From the cell containing the given text, extract its center point as (X, Y) coordinate. 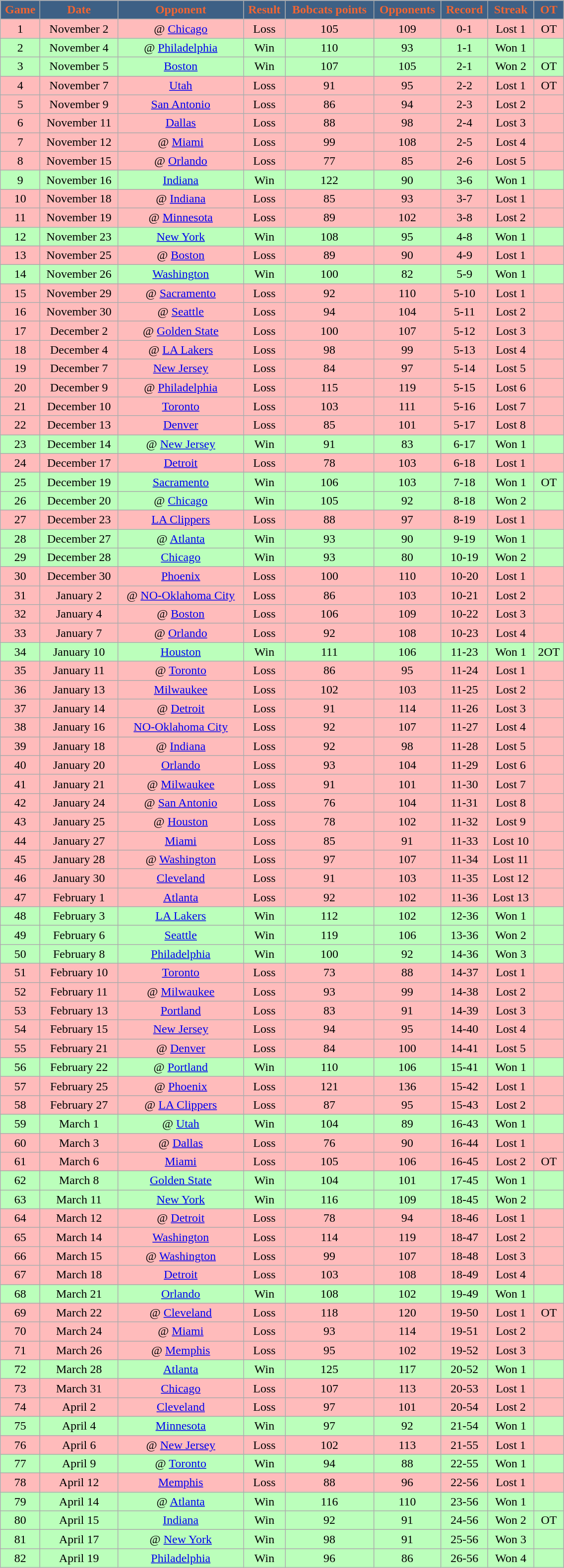
54 (20, 1029)
April 4 (79, 1426)
79 (20, 1502)
19-49 (464, 1294)
39 (20, 746)
16 (20, 312)
@ Denver (181, 1048)
7-18 (464, 482)
2-6 (464, 161)
6-17 (464, 444)
Opponents (407, 10)
32 (20, 614)
18-48 (464, 1256)
11-26 (464, 708)
33 (20, 633)
51 (20, 973)
@ Portland (181, 1067)
30 (20, 576)
87 (329, 1105)
3-6 (464, 180)
121 (329, 1086)
40 (20, 765)
72 (20, 1369)
18-49 (464, 1275)
March 28 (79, 1369)
47 (20, 897)
0-1 (464, 29)
Sacramento (181, 482)
@ LA Clippers (181, 1105)
20-54 (464, 1407)
23-56 (464, 1502)
14-36 (464, 954)
5 (20, 104)
21-54 (464, 1426)
March 11 (79, 1199)
Date (79, 10)
December 30 (79, 576)
43 (20, 821)
@ Golden State (181, 331)
21 (20, 406)
16-44 (464, 1142)
January 27 (79, 841)
24-56 (464, 1520)
March 21 (79, 1294)
16-45 (464, 1162)
January 4 (79, 614)
120 (407, 1313)
68 (20, 1294)
Record (464, 10)
April 12 (79, 1483)
November 7 (79, 85)
December 17 (79, 463)
29 (20, 558)
81 (20, 1539)
49 (20, 935)
November 9 (79, 104)
@ Utah (181, 1124)
2-5 (464, 142)
122 (329, 180)
11-34 (464, 860)
45 (20, 860)
13 (20, 255)
59 (20, 1124)
Lost 12 (511, 878)
March 24 (79, 1331)
February 1 (79, 897)
December 20 (79, 501)
@ Cleveland (181, 1313)
November 29 (79, 293)
11-35 (464, 878)
3-7 (464, 198)
64 (20, 1218)
44 (20, 841)
7 (20, 142)
December 23 (79, 519)
Streak (511, 10)
Boston (181, 66)
December 28 (79, 558)
20 (20, 387)
18-45 (464, 1199)
9-19 (464, 538)
February 3 (79, 916)
20-53 (464, 1388)
67 (20, 1275)
January 25 (79, 821)
Dallas (181, 123)
@ Phoenix (181, 1086)
Phoenix (181, 576)
6 (20, 123)
36 (20, 690)
14-37 (464, 973)
January 14 (79, 708)
56 (20, 1067)
8-18 (464, 501)
December 27 (79, 538)
5-14 (464, 369)
14-40 (464, 1029)
Opponent (181, 10)
@ Houston (181, 821)
November 23 (79, 237)
LA Clippers (181, 519)
@ Dallas (181, 1142)
Lost 9 (511, 821)
Result (264, 10)
March 18 (79, 1275)
23 (20, 444)
Memphis (181, 1483)
February 10 (79, 973)
63 (20, 1199)
15 (20, 293)
Won 4 (511, 1558)
57 (20, 1086)
March 26 (79, 1350)
Lost 10 (511, 841)
@ NO-Oklahoma City (181, 595)
14-41 (464, 1048)
15-43 (464, 1105)
April 19 (79, 1558)
22-55 (464, 1464)
March 22 (79, 1313)
25-56 (464, 1539)
March 15 (79, 1256)
15-42 (464, 1086)
10-23 (464, 633)
55 (20, 1048)
@ Minnesota (181, 217)
Houston (181, 652)
14-39 (464, 1010)
@ Memphis (181, 1350)
Seattle (181, 935)
5-16 (464, 406)
11-29 (464, 765)
17-45 (464, 1181)
5-11 (464, 312)
@ San Antonio (181, 803)
20-52 (464, 1369)
November 15 (79, 161)
@ Sacramento (181, 293)
11-23 (464, 652)
March 6 (79, 1162)
January 18 (79, 746)
70 (20, 1331)
April 14 (79, 1502)
November 2 (79, 29)
10-20 (464, 576)
26 (20, 501)
3 (20, 66)
@ LA Lakers (181, 350)
January 16 (79, 727)
125 (329, 1369)
November 4 (79, 48)
April 9 (79, 1464)
115 (329, 387)
January 7 (79, 633)
4 (20, 85)
January 11 (79, 671)
February 15 (79, 1029)
16-43 (464, 1124)
April 6 (79, 1445)
52 (20, 992)
18-46 (464, 1218)
38 (20, 727)
December 2 (79, 331)
January 2 (79, 595)
18-47 (464, 1237)
74 (20, 1407)
November 19 (79, 217)
136 (407, 1086)
11-25 (464, 690)
December 13 (79, 425)
11-31 (464, 803)
8-19 (464, 519)
53 (20, 1010)
61 (20, 1162)
November 25 (79, 255)
19 (20, 369)
Minnesota (181, 1426)
February 27 (79, 1105)
2 (20, 48)
4-8 (464, 237)
5-9 (464, 274)
46 (20, 878)
March 8 (79, 1181)
January 24 (79, 803)
Golden State (181, 1181)
November 12 (79, 142)
25 (20, 482)
December 4 (79, 350)
28 (20, 538)
February 11 (79, 992)
50 (20, 954)
11-33 (464, 841)
March 14 (79, 1237)
19-52 (464, 1350)
April 2 (79, 1407)
18 (20, 350)
January 21 (79, 784)
January 10 (79, 652)
71 (20, 1350)
1-1 (464, 48)
November 18 (79, 198)
66 (20, 1256)
December 19 (79, 482)
11 (20, 217)
12 (20, 237)
February 13 (79, 1010)
1 (20, 29)
13-36 (464, 935)
2-4 (464, 123)
60 (20, 1142)
69 (20, 1313)
March 12 (79, 1218)
March 31 (79, 1388)
January 13 (79, 690)
November 30 (79, 312)
11-32 (464, 821)
5-10 (464, 293)
November 5 (79, 66)
December 9 (79, 387)
April 17 (79, 1539)
24 (20, 463)
Lost 11 (511, 860)
January 20 (79, 765)
6-18 (464, 463)
February 21 (79, 1048)
75 (20, 1426)
San Antonio (181, 104)
12-36 (464, 916)
11-24 (464, 671)
February 8 (79, 954)
10-22 (464, 614)
March 3 (79, 1142)
Utah (181, 85)
5-13 (464, 350)
2-2 (464, 85)
58 (20, 1105)
10-19 (464, 558)
117 (407, 1369)
11-30 (464, 784)
@ Seattle (181, 312)
26-56 (464, 1558)
9 (20, 180)
34 (20, 652)
November 26 (79, 274)
2OT (549, 652)
December 7 (79, 369)
42 (20, 803)
5-15 (464, 387)
Bobcats points (329, 10)
48 (20, 916)
February 25 (79, 1086)
November 11 (79, 123)
37 (20, 708)
27 (20, 519)
February 6 (79, 935)
10-21 (464, 595)
14 (20, 274)
31 (20, 595)
112 (329, 916)
LA Lakers (181, 916)
5-17 (464, 425)
11-36 (464, 897)
3-8 (464, 217)
Denver (181, 425)
19-51 (464, 1331)
14-38 (464, 992)
65 (20, 1237)
2-3 (464, 104)
April 15 (79, 1520)
17 (20, 331)
Lost 13 (511, 897)
35 (20, 671)
15-41 (464, 1067)
December 10 (79, 406)
8 (20, 161)
Game (20, 10)
118 (329, 1313)
19-50 (464, 1313)
@ New York (181, 1539)
2-1 (464, 66)
March 1 (79, 1124)
21-55 (464, 1445)
February 22 (79, 1067)
January 30 (79, 878)
December 14 (79, 444)
November 16 (79, 180)
22-56 (464, 1483)
5-12 (464, 331)
NO-Oklahoma City (181, 727)
22 (20, 425)
10 (20, 198)
4-9 (464, 255)
41 (20, 784)
Portland (181, 1010)
11-28 (464, 746)
11-27 (464, 727)
Milwaukee (181, 690)
January 28 (79, 860)
62 (20, 1181)
